Search for the cell housing the specified text and yield its [x, y] center coordinate. 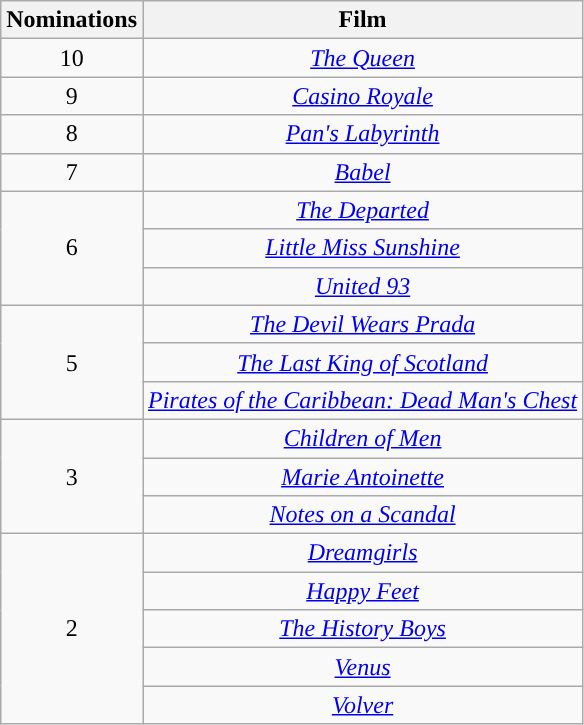
9 [72, 96]
8 [72, 134]
Marie Antoinette [362, 477]
Casino Royale [362, 96]
Notes on a Scandal [362, 515]
The Departed [362, 210]
The History Boys [362, 629]
The Last King of Scotland [362, 362]
7 [72, 172]
3 [72, 476]
The Devil Wears Prada [362, 324]
Happy Feet [362, 591]
United 93 [362, 286]
Children of Men [362, 438]
Venus [362, 667]
Babel [362, 172]
6 [72, 248]
The Queen [362, 58]
10 [72, 58]
2 [72, 629]
Volver [362, 705]
Nominations [72, 20]
Pirates of the Caribbean: Dead Man's Chest [362, 400]
Film [362, 20]
Dreamgirls [362, 553]
Little Miss Sunshine [362, 248]
5 [72, 362]
Pan's Labyrinth [362, 134]
